Provide the [x, y] coordinate of the cell's center where the given text is located.  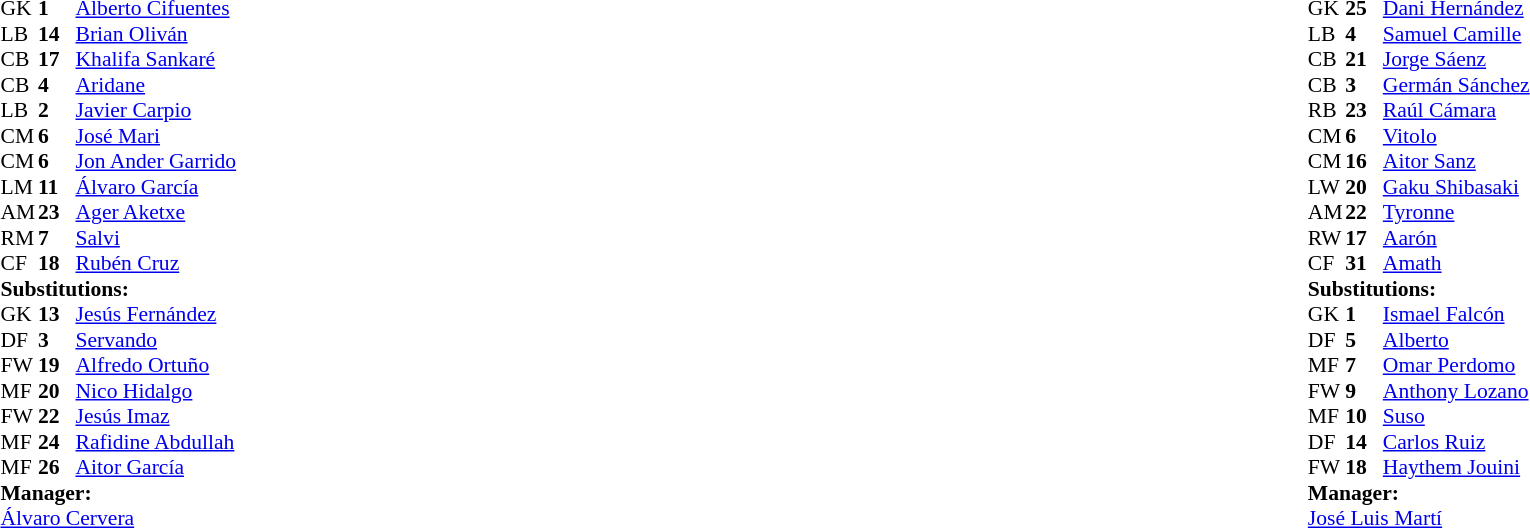
Alfredo Ortuño [156, 365]
Jesús Fernández [156, 315]
Samuel Camille [1456, 34]
Omar Perdomo [1456, 365]
Álvaro García [156, 187]
Rafidine Abdullah [156, 442]
16 [1364, 161]
Aridane [156, 85]
Ismael Falcón [1456, 315]
13 [57, 315]
RM [19, 238]
Suso [1456, 417]
2 [57, 111]
10 [1364, 417]
José Mari [156, 136]
Amath [1456, 263]
Raúl Cámara [1456, 111]
Aarón [1456, 238]
11 [57, 187]
Khalifa Sankaré [156, 59]
21 [1364, 59]
LW [1327, 187]
Nico Hidalgo [156, 391]
RB [1327, 111]
Anthony Lozano [1456, 391]
Alberto [1456, 340]
Haythem Jouini [1456, 467]
9 [1364, 391]
31 [1364, 263]
5 [1364, 340]
Rubén Cruz [156, 263]
19 [57, 365]
Ager Aketxe [156, 213]
Jon Ander Garrido [156, 161]
LM [19, 187]
Germán Sánchez [1456, 85]
Aitor Sanz [1456, 161]
RW [1327, 238]
24 [57, 442]
Javier Carpio [156, 111]
26 [57, 467]
Jorge Sáenz [1456, 59]
1 [1364, 315]
Brian Oliván [156, 34]
Jesús Imaz [156, 417]
Gaku Shibasaki [1456, 187]
Aitor García [156, 467]
Servando [156, 340]
Salvi [156, 238]
Vitolo [1456, 136]
Carlos Ruiz [1456, 442]
Tyronne [1456, 213]
